Extract the [x, y] coordinate from the center of the cell holding the provided text.  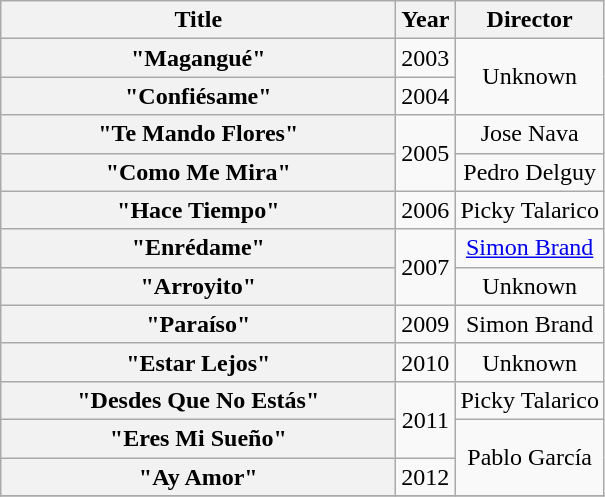
"Confiésame" [198, 96]
"Te Mando Flores" [198, 134]
2003 [426, 58]
2012 [426, 477]
"Estar Lejos" [198, 362]
Jose Nava [530, 134]
2005 [426, 153]
"Ay Amor" [198, 477]
"Hace Tiempo" [198, 210]
"Magangué" [198, 58]
Pablo García [530, 457]
Year [426, 20]
"Paraíso" [198, 324]
"Eres Mi Sueño" [198, 438]
2007 [426, 267]
2009 [426, 324]
Director [530, 20]
2011 [426, 419]
2010 [426, 362]
Pedro Delguy [530, 172]
"Arroyito" [198, 286]
Title [198, 20]
"Desdes Que No Estás" [198, 400]
2004 [426, 96]
"Como Me Mira" [198, 172]
"Enrédame" [198, 248]
2006 [426, 210]
